Identify which cell holds the provided text, then report its [X, Y] central coordinate. 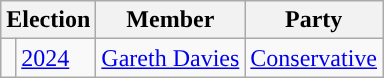
2024 [56, 58]
Gareth Davies [170, 58]
Party [314, 20]
Conservative [314, 58]
Member [170, 20]
Election [48, 20]
